Scan for the cell matching the given text and deliver its (x, y) coordinate at center. 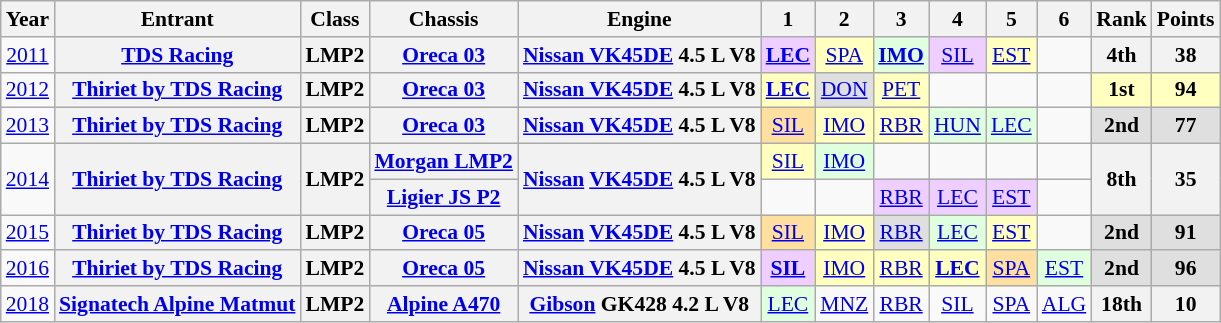
Gibson GK428 4.2 L V8 (640, 304)
TDS Racing (177, 55)
Engine (640, 19)
18th (1122, 304)
91 (1186, 233)
2016 (28, 269)
4th (1122, 55)
5 (1012, 19)
2015 (28, 233)
77 (1186, 126)
DON (844, 90)
8th (1122, 180)
Rank (1122, 19)
Chassis (444, 19)
Points (1186, 19)
96 (1186, 269)
2013 (28, 126)
2018 (28, 304)
38 (1186, 55)
Class (334, 19)
3 (901, 19)
Alpine A470 (444, 304)
4 (958, 19)
35 (1186, 180)
Morgan LMP2 (444, 162)
MNZ (844, 304)
ALG (1064, 304)
2011 (28, 55)
Year (28, 19)
94 (1186, 90)
2 (844, 19)
1st (1122, 90)
6 (1064, 19)
PET (901, 90)
Ligier JS P2 (444, 197)
2014 (28, 180)
Signatech Alpine Matmut (177, 304)
1 (788, 19)
10 (1186, 304)
Entrant (177, 19)
2012 (28, 90)
HUN (958, 126)
